Pinpoint the cell where the given text exists, returning its [X, Y] midpoint coordinate. 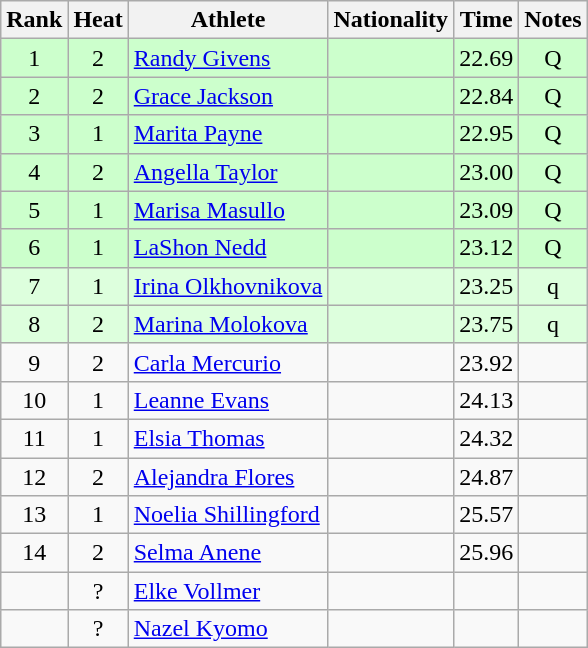
Irina Olkhovnikova [228, 286]
Angella Taylor [228, 172]
8 [34, 324]
Carla Mercurio [228, 362]
Time [486, 20]
Nazel Kyomo [228, 629]
23.00 [486, 172]
Selma Anene [228, 553]
6 [34, 248]
23.25 [486, 286]
9 [34, 362]
23.75 [486, 324]
13 [34, 515]
Elke Vollmer [228, 591]
23.09 [486, 210]
5 [34, 210]
Leanne Evans [228, 400]
Randy Givens [228, 58]
11 [34, 438]
22.69 [486, 58]
Marita Payne [228, 134]
14 [34, 553]
24.32 [486, 438]
Nationality [391, 20]
Rank [34, 20]
Grace Jackson [228, 96]
22.95 [486, 134]
24.87 [486, 477]
Marina Molokova [228, 324]
22.84 [486, 96]
Notes [553, 20]
23.92 [486, 362]
24.13 [486, 400]
25.96 [486, 553]
23.12 [486, 248]
Elsia Thomas [228, 438]
3 [34, 134]
Noelia Shillingford [228, 515]
LaShon Nedd [228, 248]
7 [34, 286]
4 [34, 172]
Heat [98, 20]
Alejandra Flores [228, 477]
10 [34, 400]
Marisa Masullo [228, 210]
25.57 [486, 515]
Athlete [228, 20]
12 [34, 477]
